Determine the (X, Y) coordinate at the center of the cell enclosing the given text.  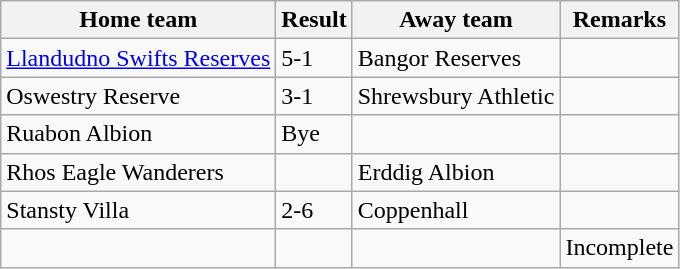
Away team (456, 20)
Incomplete (620, 248)
Home team (138, 20)
Erddig Albion (456, 172)
3-1 (314, 96)
Bangor Reserves (456, 58)
Stansty Villa (138, 210)
Llandudno Swifts Reserves (138, 58)
2-6 (314, 210)
Oswestry Reserve (138, 96)
Coppenhall (456, 210)
Ruabon Albion (138, 134)
Shrewsbury Athletic (456, 96)
Remarks (620, 20)
Result (314, 20)
Bye (314, 134)
Rhos Eagle Wanderers (138, 172)
5-1 (314, 58)
